Provide the (X, Y) coordinate of the cell's center where the given text is located.  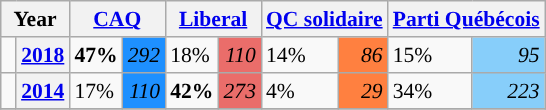
34% (430, 91)
223 (508, 91)
18% (192, 55)
Parti Québécois (466, 19)
4% (300, 91)
2014 (42, 91)
CAQ (117, 19)
292 (144, 55)
2018 (42, 55)
14% (300, 55)
Year (36, 19)
47% (96, 55)
15% (430, 55)
17% (96, 91)
95 (508, 55)
273 (240, 91)
QC solidaire (324, 19)
42% (192, 91)
86 (362, 55)
29 (362, 91)
Liberal (213, 19)
